Search for the cell housing the specified text and yield its [x, y] center coordinate. 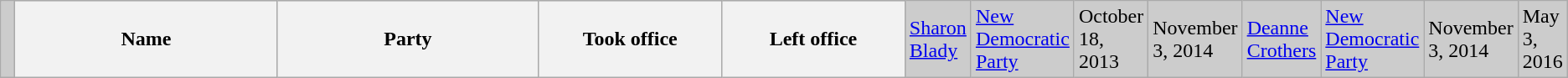
Name [146, 39]
Took office [630, 39]
October 18, 2013 [1111, 39]
Left office [814, 39]
May 3, 2016 [1543, 39]
Sharon Blady [938, 39]
Party [408, 39]
Deanne Crothers [1282, 39]
